Pinpoint the cell where the given text exists, returning its (x, y) midpoint coordinate. 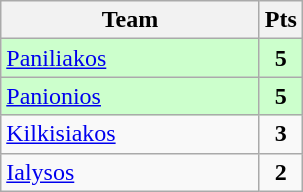
Kilkisiakos (130, 134)
3 (280, 134)
Panionios (130, 96)
Team (130, 20)
Pts (280, 20)
Paniliakos (130, 58)
2 (280, 172)
Ialysos (130, 172)
